For the text-containing cell, return its midpoint in (x, y) coordinate format. 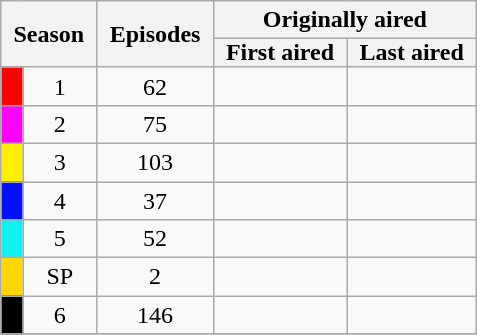
37 (155, 201)
146 (155, 315)
SP (60, 277)
103 (155, 162)
Episodes (155, 34)
52 (155, 239)
5 (60, 239)
1 (60, 86)
Season (49, 34)
Last aired (412, 53)
4 (60, 201)
Originally aired (344, 20)
75 (155, 124)
First aired (280, 53)
3 (60, 162)
6 (60, 315)
62 (155, 86)
